Identify which cell holds the provided text, then report its (x, y) central coordinate. 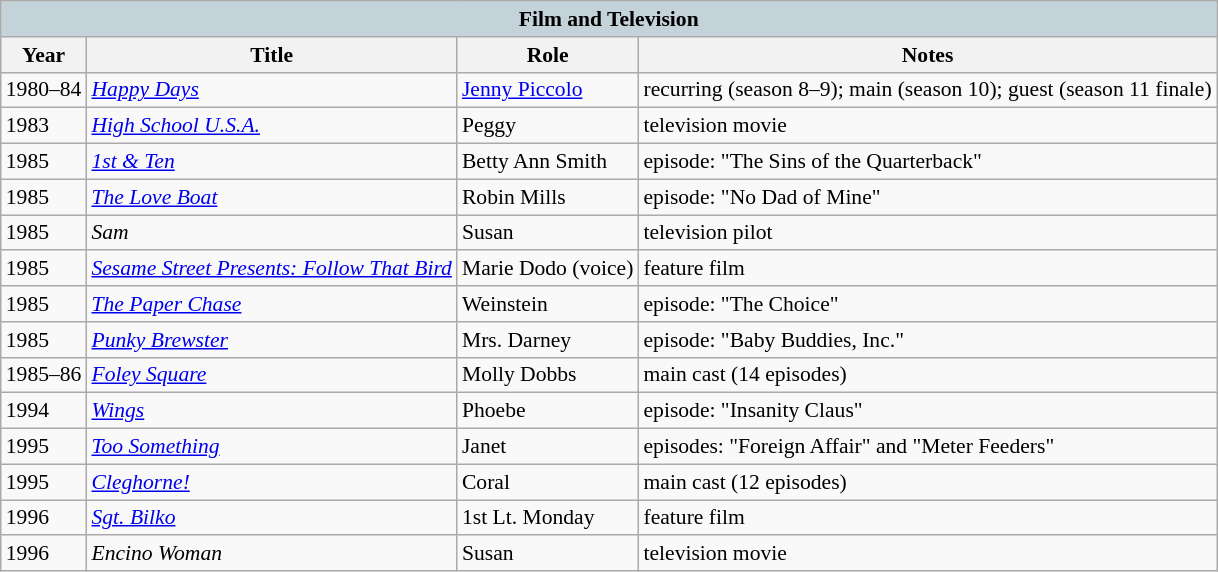
Betty Ann Smith (548, 162)
Sesame Street Presents: Follow That Bird (271, 269)
High School U.S.A. (271, 126)
The Paper Chase (271, 304)
main cast (12 episodes) (927, 482)
Marie Dodo (voice) (548, 269)
Coral (548, 482)
Phoebe (548, 411)
Encino Woman (271, 554)
The Love Boat (271, 197)
Mrs. Darney (548, 340)
1980–84 (44, 90)
Peggy (548, 126)
1985–86 (44, 375)
Molly Dobbs (548, 375)
main cast (14 episodes) (927, 375)
1st & Ten (271, 162)
episode: "Baby Buddies, Inc." (927, 340)
Film and Television (609, 19)
television pilot (927, 233)
episode: "Insanity Claus" (927, 411)
Happy Days (271, 90)
Robin Mills (548, 197)
Too Something (271, 447)
episode: "The Choice" (927, 304)
Notes (927, 55)
recurring (season 8–9); main (season 10); guest (season 11 finale) (927, 90)
Wings (271, 411)
episode: "The Sins of the Quarterback" (927, 162)
Punky Brewster (271, 340)
Sgt. Bilko (271, 518)
episode: "No Dad of Mine" (927, 197)
1983 (44, 126)
Year (44, 55)
1994 (44, 411)
Title (271, 55)
Sam (271, 233)
Foley Square (271, 375)
Role (548, 55)
Cleghorne! (271, 482)
Janet (548, 447)
Weinstein (548, 304)
1st Lt. Monday (548, 518)
Jenny Piccolo (548, 90)
episodes: "Foreign Affair" and "Meter Feeders" (927, 447)
